Identify which cell holds the provided text, then report its (X, Y) central coordinate. 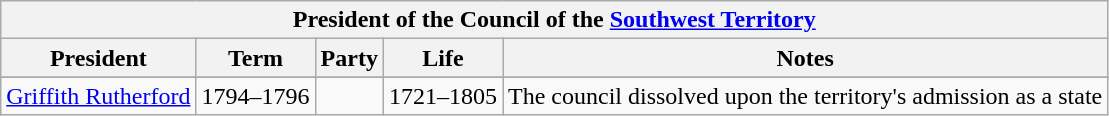
President (98, 58)
1721–1805 (442, 96)
The council dissolved upon the territory's admission as a state (804, 96)
1794–1796 (256, 96)
Party (349, 58)
Griffith Rutherford (98, 96)
Life (442, 58)
Notes (804, 58)
Term (256, 58)
President of the Council of the Southwest Territory (554, 20)
